Capture the cell that displays the provided text and extract its (x, y) central coordinate. 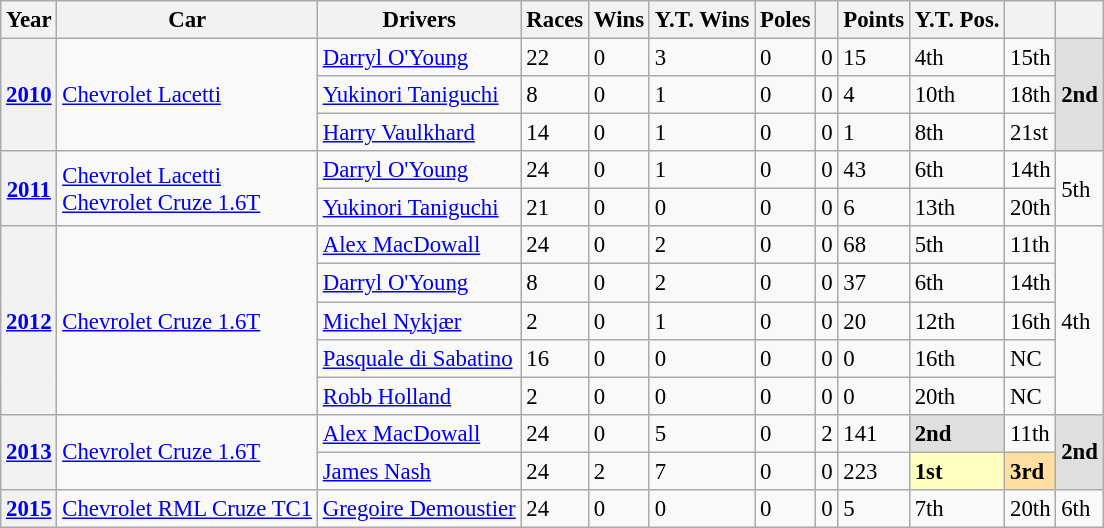
43 (874, 170)
13th (956, 208)
Chevrolet LacettiChevrolet Cruze 1.6T (188, 188)
20 (874, 321)
37 (874, 283)
1st (956, 471)
15th (1030, 58)
14 (555, 133)
68 (874, 245)
Drivers (419, 20)
12th (956, 321)
James Nash (419, 471)
7th (956, 509)
Chevrolet Lacetti (188, 96)
Wins (620, 20)
Y.T. Wins (702, 20)
Poles (786, 20)
Gregoire Demoustier (419, 509)
Michel Nykjær (419, 321)
Pasquale di Sabatino (419, 358)
3rd (1030, 471)
Points (874, 20)
21 (555, 208)
Y.T. Pos. (956, 20)
21st (1030, 133)
16 (555, 358)
2012 (29, 320)
Year (29, 20)
2013 (29, 452)
3 (702, 58)
141 (874, 433)
2010 (29, 96)
2015 (29, 509)
8th (956, 133)
Races (555, 20)
223 (874, 471)
Harry Vaulkhard (419, 133)
6 (874, 208)
22 (555, 58)
10th (956, 95)
18th (1030, 95)
Car (188, 20)
15 (874, 58)
Robb Holland (419, 396)
Chevrolet RML Cruze TC1 (188, 509)
7 (702, 471)
2011 (29, 188)
4 (874, 95)
